Extract the (X, Y) coordinate from the center of the cell holding the provided text.  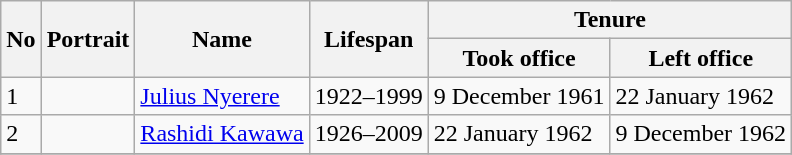
Rashidi Kawawa (222, 134)
No (21, 39)
Left office (701, 58)
Tenure (610, 20)
Took office (519, 58)
Portrait (88, 39)
Name (222, 39)
1922–1999 (368, 96)
1926–2009 (368, 134)
Lifespan (368, 39)
2 (21, 134)
9 December 1961 (519, 96)
9 December 1962 (701, 134)
1 (21, 96)
Julius Nyerere (222, 96)
